Provide the (x, y) coordinate of the cell's center where the given text is located.  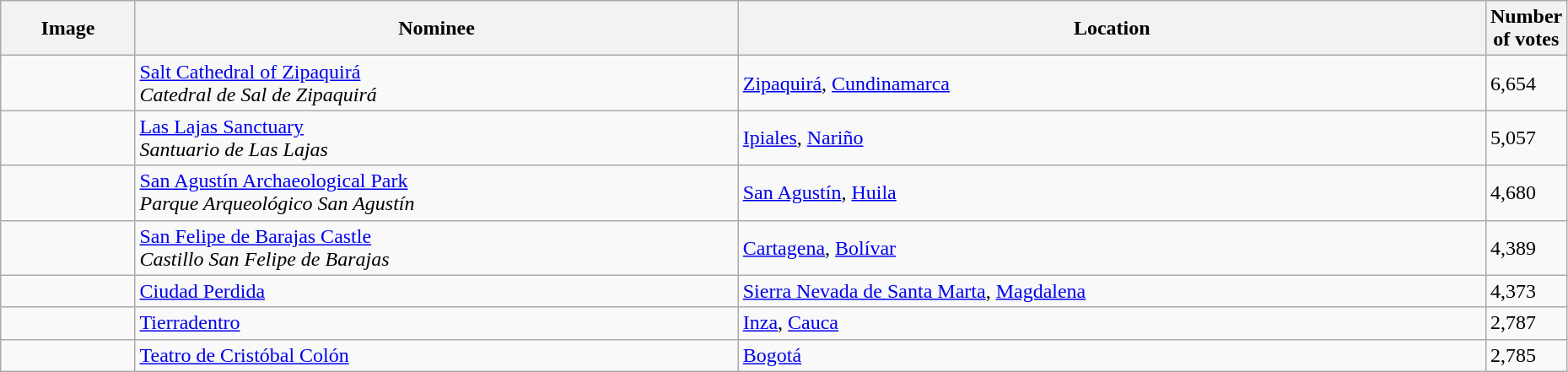
Number of votes (1526, 29)
Sierra Nevada de Santa Marta, Magdalena (1112, 291)
2,787 (1526, 323)
4,680 (1526, 192)
Nominee (437, 29)
Image (67, 29)
4,373 (1526, 291)
Bogotá (1112, 355)
Tierradentro (437, 323)
Teatro de Cristóbal Colón (437, 355)
Las Lajas SanctuarySantuario de Las Lajas (437, 138)
San Agustín, Huila (1112, 192)
San Felipe de Barajas CastleCastillo San Felipe de Barajas (437, 248)
Salt Cathedral of ZipaquiráCatedral de Sal de Zipaquirá (437, 83)
4,389 (1526, 248)
6,654 (1526, 83)
Zipaquirá, Cundinamarca (1112, 83)
Location (1112, 29)
Ciudad Perdida (437, 291)
Inza, Cauca (1112, 323)
2,785 (1526, 355)
Cartagena, Bolívar (1112, 248)
5,057 (1526, 138)
San Agustín Archaeological ParkParque Arqueológico San Agustín (437, 192)
Ipiales, Nariño (1112, 138)
